Output the [x, y] coordinate of the center of the cell containing the given text.  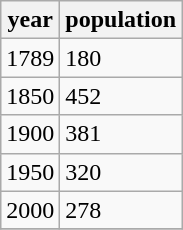
population [121, 20]
1850 [30, 96]
year [30, 20]
180 [121, 58]
320 [121, 172]
1789 [30, 58]
1950 [30, 172]
278 [121, 210]
1900 [30, 134]
452 [121, 96]
381 [121, 134]
2000 [30, 210]
